Pinpoint the cell where the given text exists, returning its [x, y] midpoint coordinate. 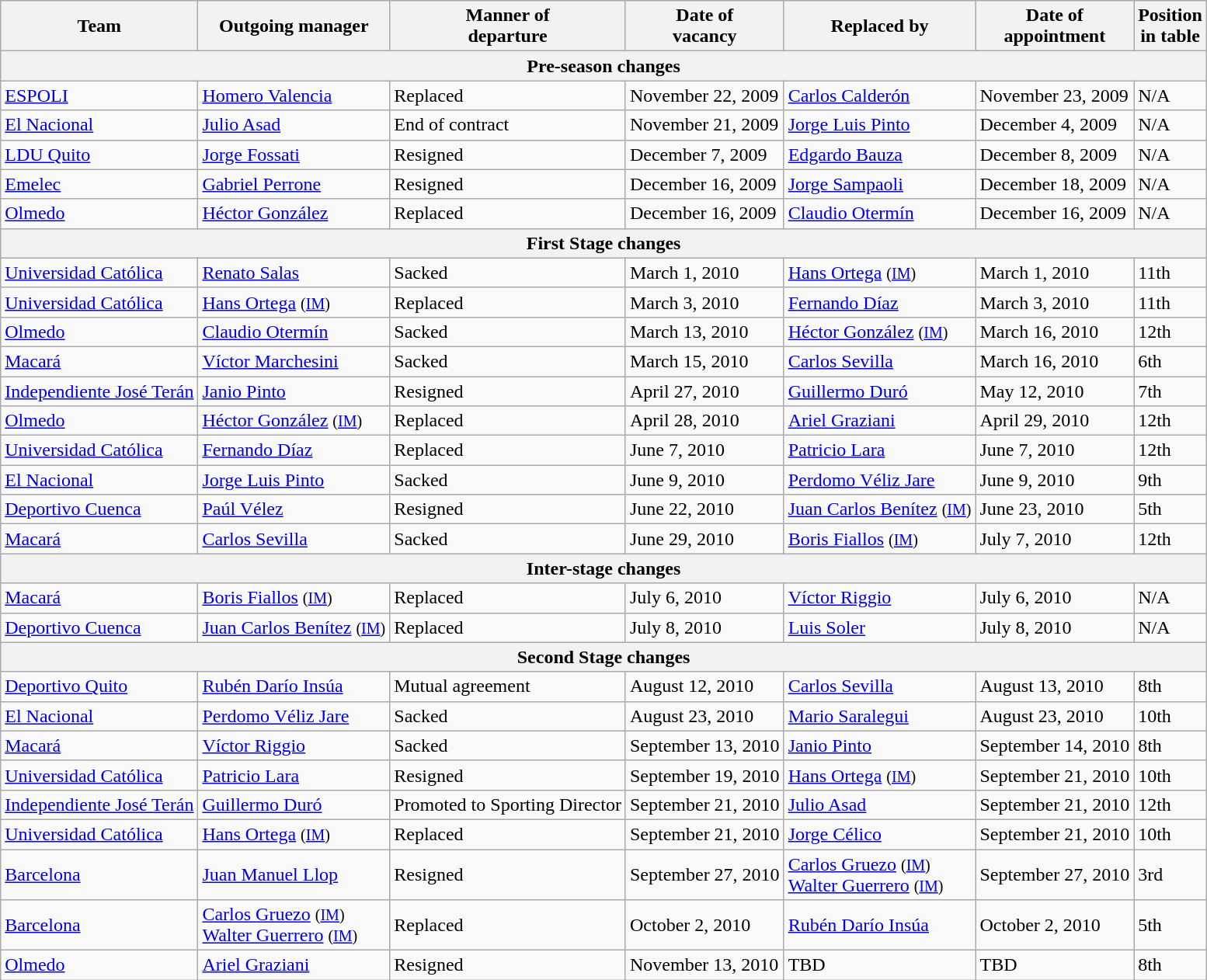
Promoted to Sporting Director [508, 805]
Replaced by [879, 26]
Juan Manuel Llop [294, 874]
July 7, 2010 [1055, 539]
November 21, 2009 [704, 125]
August 12, 2010 [704, 686]
December 7, 2009 [704, 155]
Mario Saralegui [879, 716]
Héctor González [294, 214]
September 14, 2010 [1055, 745]
June 23, 2010 [1055, 509]
March 15, 2010 [704, 361]
Date ofappointment [1055, 26]
6th [1170, 361]
Positionin table [1170, 26]
August 13, 2010 [1055, 686]
June 29, 2010 [704, 539]
First Stage changes [604, 243]
Second Stage changes [604, 657]
April 29, 2010 [1055, 421]
Outgoing manager [294, 26]
December 8, 2009 [1055, 155]
Deportivo Quito [99, 686]
Team [99, 26]
Mutual agreement [508, 686]
Jorge Sampaoli [879, 184]
Edgardo Bauza [879, 155]
9th [1170, 480]
December 18, 2009 [1055, 184]
Jorge Célico [879, 834]
April 28, 2010 [704, 421]
Date ofvacancy [704, 26]
Carlos Calderón [879, 96]
March 13, 2010 [704, 332]
Renato Salas [294, 273]
Pre-season changes [604, 66]
Paúl Vélez [294, 509]
Homero Valencia [294, 96]
End of contract [508, 125]
November 23, 2009 [1055, 96]
Luis Soler [879, 627]
September 13, 2010 [704, 745]
April 27, 2010 [704, 391]
Víctor Marchesini [294, 361]
LDU Quito [99, 155]
Emelec [99, 184]
May 12, 2010 [1055, 391]
June 22, 2010 [704, 509]
December 4, 2009 [1055, 125]
November 22, 2009 [704, 96]
September 19, 2010 [704, 775]
Jorge Fossati [294, 155]
Inter-stage changes [604, 568]
7th [1170, 391]
Manner ofdeparture [508, 26]
November 13, 2010 [704, 965]
Gabriel Perrone [294, 184]
ESPOLI [99, 96]
3rd [1170, 874]
